Identify which cell holds the provided text, then report its (X, Y) central coordinate. 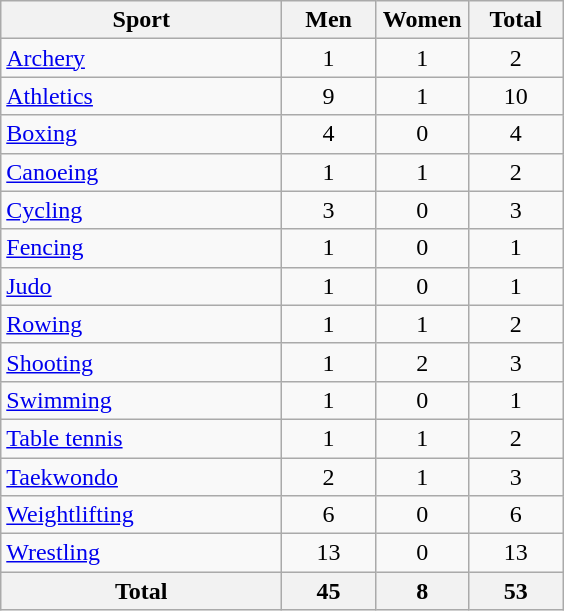
Swimming (142, 400)
53 (516, 591)
Fencing (142, 248)
Archery (142, 58)
Boxing (142, 134)
Taekwondo (142, 477)
Judo (142, 286)
8 (422, 591)
Rowing (142, 324)
Shooting (142, 362)
10 (516, 96)
Cycling (142, 210)
Women (422, 20)
Wrestling (142, 553)
Athletics (142, 96)
Canoeing (142, 172)
Table tennis (142, 438)
9 (329, 96)
45 (329, 591)
Weightlifting (142, 515)
Sport (142, 20)
Men (329, 20)
